Provide the [X, Y] coordinate of the cell's center where the given text is located.  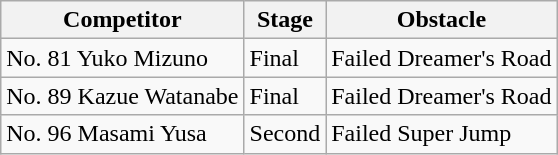
Stage [285, 20]
Failed Super Jump [442, 134]
Obstacle [442, 20]
Second [285, 134]
No. 81 Yuko Mizuno [122, 58]
No. 89 Kazue Watanabe [122, 96]
Competitor [122, 20]
No. 96 Masami Yusa [122, 134]
